Determine the (X, Y) coordinate at the center of the cell enclosing the given text.  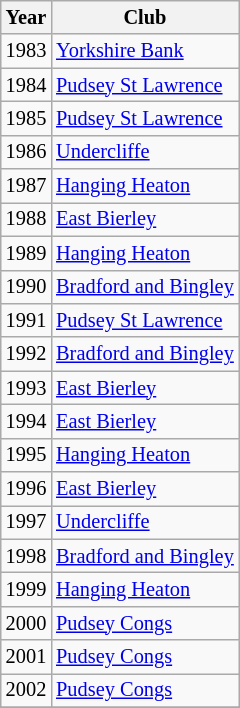
1986 (26, 152)
Year (26, 17)
1992 (26, 354)
1988 (26, 219)
Yorkshire Bank (144, 51)
1996 (26, 489)
2000 (26, 623)
1995 (26, 455)
2001 (26, 657)
1987 (26, 186)
1991 (26, 320)
1994 (26, 421)
2002 (26, 690)
1989 (26, 253)
1983 (26, 51)
1997 (26, 522)
1985 (26, 118)
1984 (26, 85)
Club (144, 17)
1993 (26, 388)
1990 (26, 287)
1999 (26, 589)
1998 (26, 556)
